From the cell containing the given text, extract its center point as (X, Y) coordinate. 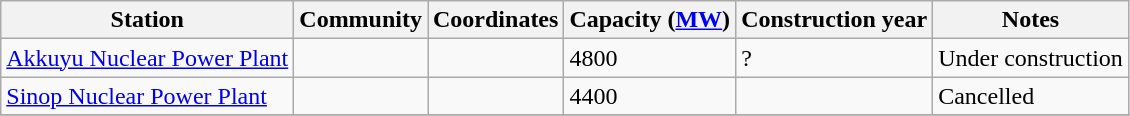
Community (361, 20)
Cancelled (1031, 96)
Sinop Nuclear Power Plant (148, 96)
4800 (650, 58)
Akkuyu Nuclear Power Plant (148, 58)
Notes (1031, 20)
Capacity (MW) (650, 20)
Coordinates (496, 20)
Construction year (834, 20)
4400 (650, 96)
Under construction (1031, 58)
Station (148, 20)
? (834, 58)
